Capture the cell that displays the provided text and extract its (x, y) central coordinate. 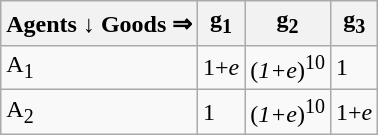
g1 (220, 23)
Agents ↓ Goods ⇒ (100, 23)
A1 (100, 68)
A2 (100, 112)
g3 (354, 23)
g2 (288, 23)
